Identify which cell holds the provided text, then report its [x, y] central coordinate. 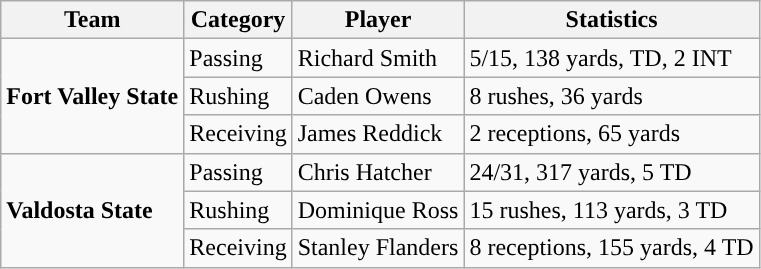
8 rushes, 36 yards [612, 96]
Valdosta State [92, 210]
Player [378, 20]
Dominique Ross [378, 210]
5/15, 138 yards, TD, 2 INT [612, 58]
Richard Smith [378, 58]
Chris Hatcher [378, 172]
Caden Owens [378, 96]
2 receptions, 65 yards [612, 134]
Fort Valley State [92, 96]
24/31, 317 yards, 5 TD [612, 172]
Stanley Flanders [378, 248]
8 receptions, 155 yards, 4 TD [612, 248]
Team [92, 20]
James Reddick [378, 134]
Category [238, 20]
Statistics [612, 20]
15 rushes, 113 yards, 3 TD [612, 210]
